Extract the [X, Y] coordinate from the center of the cell holding the provided text.  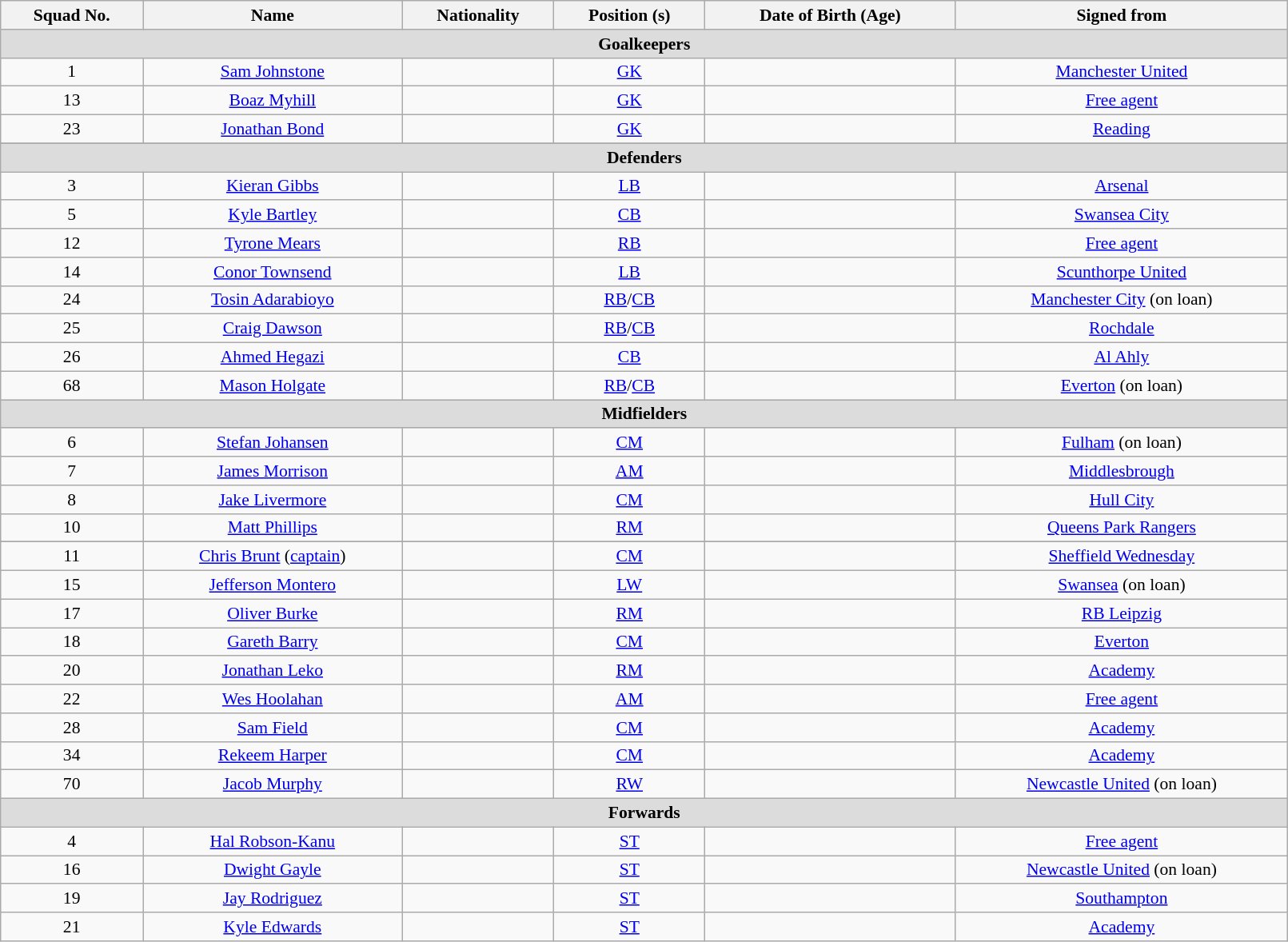
Sheffield Wednesday [1122, 557]
Manchester United [1122, 72]
Goalkeepers [644, 44]
8 [72, 500]
Date of Birth (Age) [830, 15]
Oliver Burke [273, 613]
Arsenal [1122, 186]
Wes Hoolahan [273, 699]
Rekeem Harper [273, 756]
Swansea City [1122, 215]
Sam Johnstone [273, 72]
Scunthorpe United [1122, 272]
Gareth Barry [273, 642]
Craig Dawson [273, 329]
6 [72, 443]
18 [72, 642]
23 [72, 130]
25 [72, 329]
28 [72, 728]
3 [72, 186]
Forwards [644, 813]
RB Leipzig [1122, 613]
LW [630, 585]
68 [72, 385]
Jefferson Montero [273, 585]
16 [72, 870]
13 [72, 101]
Everton (on loan) [1122, 385]
Jake Livermore [273, 500]
Tyrone Mears [273, 243]
Rochdale [1122, 329]
15 [72, 585]
Manchester City (on loan) [1122, 300]
Squad No. [72, 15]
Jacob Murphy [273, 784]
4 [72, 841]
17 [72, 613]
Jonathan Bond [273, 130]
14 [72, 272]
20 [72, 671]
1 [72, 72]
Jay Rodriguez [273, 899]
Southampton [1122, 899]
Matt Phillips [273, 528]
Hal Robson-Kanu [273, 841]
Position (s) [630, 15]
Hull City [1122, 500]
24 [72, 300]
Everton [1122, 642]
Midfielders [644, 414]
Signed from [1122, 15]
12 [72, 243]
Nationality [478, 15]
Sam Field [273, 728]
Kyle Bartley [273, 215]
Stefan Johansen [273, 443]
Queens Park Rangers [1122, 528]
James Morrison [273, 471]
Ahmed Hegazi [273, 357]
Al Ahly [1122, 357]
Tosin Adarabioyo [273, 300]
RB [630, 243]
Kyle Edwards [273, 927]
26 [72, 357]
Defenders [644, 158]
Boaz Myhill [273, 101]
Middlesbrough [1122, 471]
Chris Brunt (captain) [273, 557]
Name [273, 15]
Dwight Gayle [273, 870]
34 [72, 756]
19 [72, 899]
Reading [1122, 130]
RW [630, 784]
Swansea (on loan) [1122, 585]
10 [72, 528]
11 [72, 557]
7 [72, 471]
Fulham (on loan) [1122, 443]
5 [72, 215]
Jonathan Leko [273, 671]
Conor Townsend [273, 272]
70 [72, 784]
21 [72, 927]
22 [72, 699]
Mason Holgate [273, 385]
Kieran Gibbs [273, 186]
